Return the [x, y] coordinate for the center point of the cell that contains the specified text.  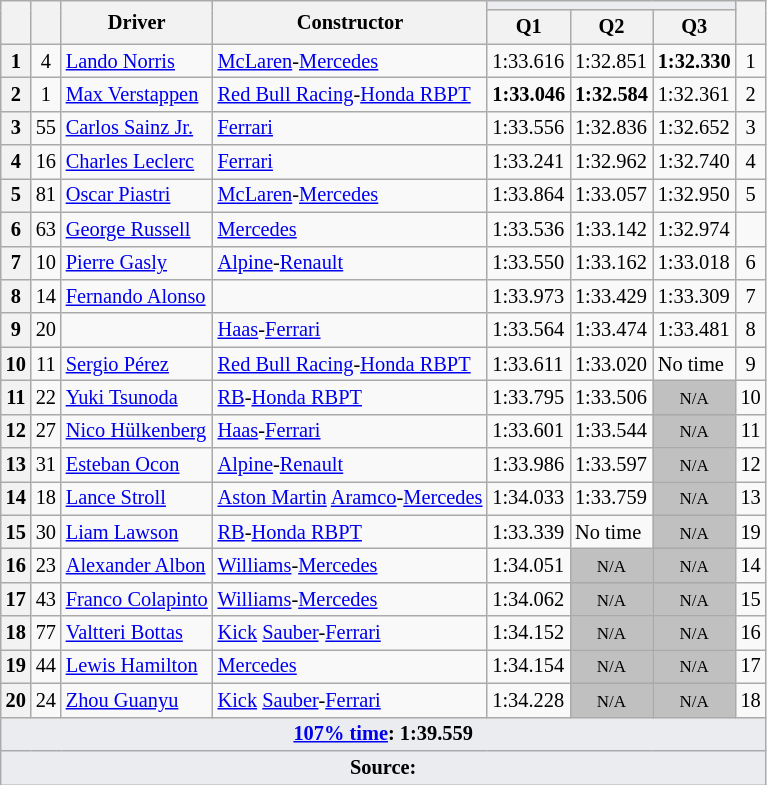
1:33.057 [612, 195]
Aston Martin Aramco-Mercedes [350, 498]
Yuki Tsunoda [137, 397]
24 [46, 700]
Lance Stroll [137, 498]
1:32.851 [612, 61]
1:33.759 [612, 498]
1:34.033 [528, 498]
Nico Hülkenberg [137, 431]
23 [46, 565]
1:34.051 [528, 565]
1:33.309 [694, 296]
Sergio Pérez [137, 364]
1:33.506 [612, 397]
1:32.740 [694, 162]
63 [46, 229]
1:32.974 [694, 229]
1:32.836 [612, 128]
1:33.556 [528, 128]
1:32.652 [694, 128]
1:33.973 [528, 296]
1:34.152 [528, 633]
Q1 [528, 27]
1:33.142 [612, 229]
Driver [137, 22]
27 [46, 431]
1:33.544 [612, 431]
1:32.962 [612, 162]
Constructor [350, 22]
1:32.950 [694, 195]
1:33.597 [612, 465]
Lewis Hamilton [137, 666]
1:33.474 [612, 330]
1:32.584 [612, 94]
Pierre Gasly [137, 263]
31 [46, 465]
Oscar Piastri [137, 195]
Q2 [612, 27]
1:33.616 [528, 61]
Carlos Sainz Jr. [137, 128]
1:33.481 [694, 330]
43 [46, 599]
Lando Norris [137, 61]
1:33.241 [528, 162]
1:33.864 [528, 195]
Esteban Ocon [137, 465]
1:34.062 [528, 599]
1:33.564 [528, 330]
1:33.795 [528, 397]
30 [46, 532]
1:33.046 [528, 94]
22 [46, 397]
55 [46, 128]
Charles Leclerc [137, 162]
1:32.361 [694, 94]
Valtteri Bottas [137, 633]
1:33.986 [528, 465]
Liam Lawson [137, 532]
Franco Colapinto [137, 599]
1:33.339 [528, 532]
George Russell [137, 229]
1:33.018 [694, 263]
1:33.601 [528, 431]
1:33.162 [612, 263]
81 [46, 195]
1:34.154 [528, 666]
1:32.330 [694, 61]
Zhou Guanyu [137, 700]
1:33.429 [612, 296]
Fernando Alonso [137, 296]
1:33.020 [612, 364]
Q3 [694, 27]
Source: [384, 767]
1:34.228 [528, 700]
1:33.536 [528, 229]
Alexander Albon [137, 565]
77 [46, 633]
1:33.611 [528, 364]
1:33.550 [528, 263]
44 [46, 666]
Max Verstappen [137, 94]
107% time: 1:39.559 [384, 734]
